Scan for the cell matching the given text and deliver its [x, y] coordinate at center. 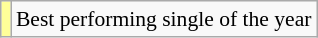
Best performing single of the year [164, 19]
